Determine the [x, y] coordinate at the center of the cell enclosing the given text.  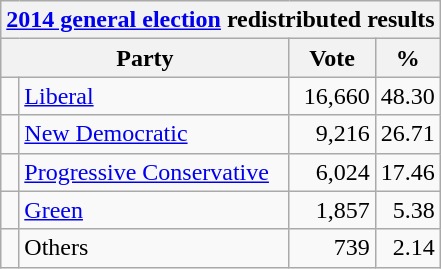
Progressive Conservative [154, 172]
48.30 [408, 96]
5.38 [408, 210]
6,024 [332, 172]
2014 general election redistributed results [220, 20]
739 [332, 248]
26.71 [408, 134]
New Democratic [154, 134]
17.46 [408, 172]
2.14 [408, 248]
Party [145, 58]
1,857 [332, 210]
16,660 [332, 96]
9,216 [332, 134]
Liberal [154, 96]
Vote [332, 58]
% [408, 58]
Others [154, 248]
Green [154, 210]
